Identify which cell holds the provided text, then report its [x, y] central coordinate. 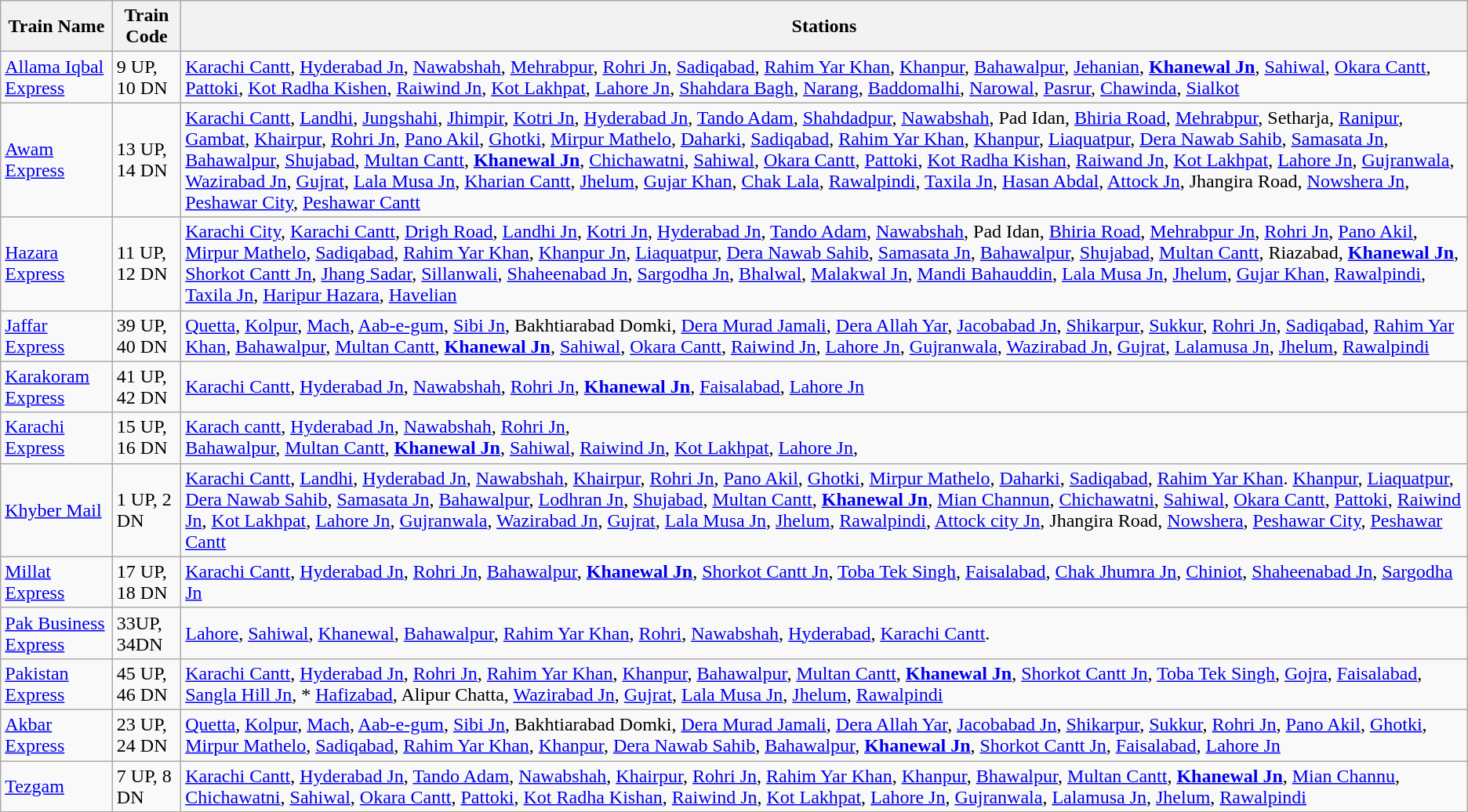
Train Code [146, 27]
9 UP, 10 DN [146, 77]
7 UP, 8 DN [146, 785]
11 UP, 12 DN [146, 263]
Stations [825, 27]
Tezgam [56, 785]
Khyber Mail [56, 509]
Pakistan Express [56, 683]
45 UP, 46 DN [146, 683]
Karach cantt, Hyderabad Jn, Nawabshah, Rohri Jn,Bahawalpur, Multan Cantt, Khanewal Jn, Sahiwal, Raiwind Jn, Kot Lakhpat, Lahore Jn, [825, 437]
15 UP, 16 DN [146, 437]
33UP, 34DN [146, 633]
Millat Express [56, 582]
Hazara Express [56, 263]
Train Name [56, 27]
41 UP, 42 DN [146, 387]
Karachi Cantt, Hyderabad Jn, Nawabshah, Rohri Jn, Khanewal Jn, Faisalabad, Lahore Jn [825, 387]
Lahore, Sahiwal, Khanewal, Bahawalpur, Rahim Yar Khan, Rohri, Nawabshah, Hyderabad, Karachi Cantt. [825, 633]
Allama Iqbal Express [56, 77]
17 UP, 18 DN [146, 582]
13 UP, 14 DN [146, 160]
Karakoram Express [56, 387]
23 UP, 24 DN [146, 735]
Akbar Express [56, 735]
Pak Business Express [56, 633]
Awam Express [56, 160]
39 UP, 40 DN [146, 335]
1 UP, 2 DN [146, 509]
Karachi Express [56, 437]
Jaffar Express [56, 335]
